Scan for the cell matching the given text and deliver its (x, y) coordinate at center. 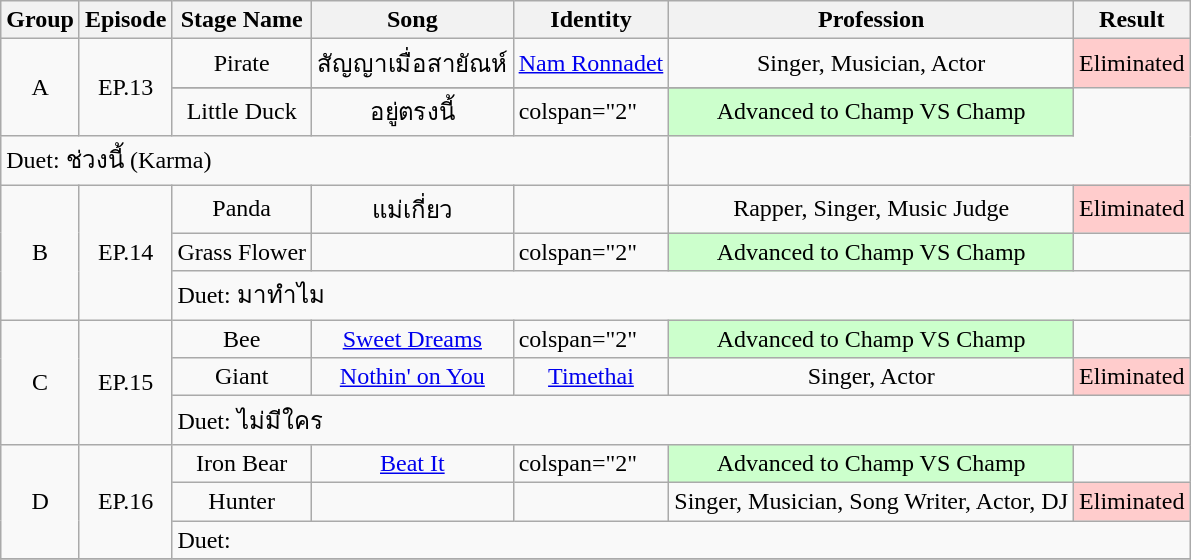
Duet: ช่วงนี้ (Karma) (335, 160)
EP.13 (125, 88)
Profession (872, 20)
Song (413, 20)
Pirate (242, 64)
อยู่ตรงนี้ (413, 112)
Grass Flower (242, 252)
Timethai (591, 377)
Duet: ไม่มีใคร (681, 420)
B (40, 252)
Duet: มาทำไม (681, 296)
EP.14 (125, 252)
Nam Ronnadet (591, 64)
Sweet Dreams (413, 339)
D (40, 501)
Nothin' on You (413, 377)
Episode (125, 20)
Singer, Musician, Song Writer, Actor, DJ (872, 501)
Identity (591, 20)
Hunter (242, 501)
A (40, 88)
Giant (242, 377)
Beat It (413, 463)
Bee (242, 339)
Stage Name (242, 20)
Group (40, 20)
Iron Bear (242, 463)
Result (1132, 20)
C (40, 382)
Duet: (681, 539)
Singer, Actor (872, 377)
Rapper, Singer, Music Judge (872, 208)
แม่เกี่ยว (413, 208)
EP.15 (125, 382)
EP.16 (125, 501)
สัญญาเมื่อสายัณห์ (413, 64)
Singer, Musician, Actor (872, 64)
Little Duck (242, 112)
Panda (242, 208)
